For the text-containing cell, return its midpoint in (x, y) coordinate format. 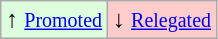
↑ Promoted (54, 20)
↓ Relegated (162, 20)
